Detect which cell encompasses the target text, then output its [x, y] center coordinate. 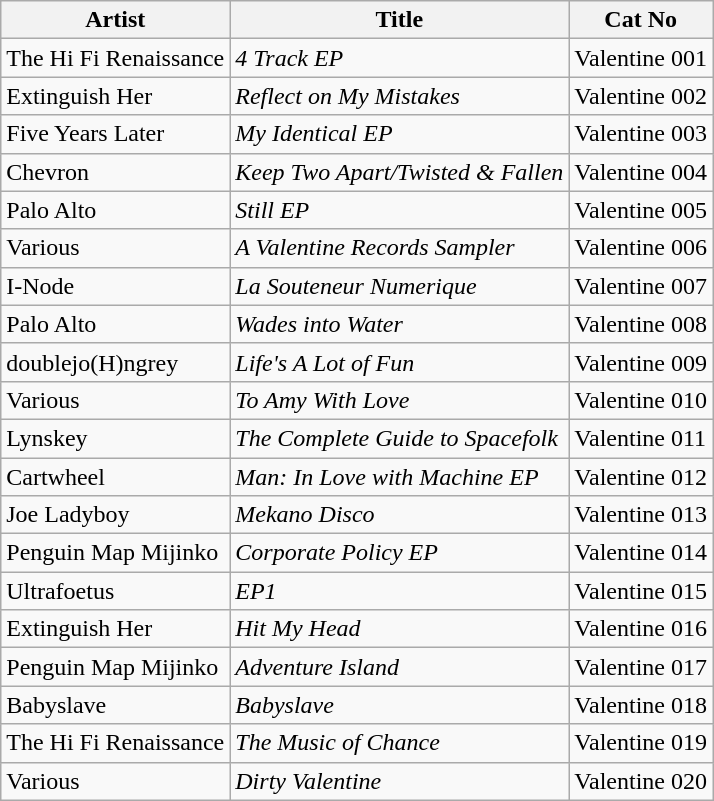
Valentine 010 [641, 400]
Hit My Head [400, 629]
Cartwheel [116, 477]
To Amy With Love [400, 400]
Valentine 009 [641, 362]
Wades into Water [400, 324]
Corporate Policy EP [400, 553]
The Music of Chance [400, 743]
Still EP [400, 210]
Man: In Love with Machine EP [400, 477]
Valentine 013 [641, 515]
Valentine 005 [641, 210]
Joe Ladyboy [116, 515]
Valentine 012 [641, 477]
Title [400, 20]
Valentine 018 [641, 705]
Mekano Disco [400, 515]
Adventure Island [400, 667]
Five Years Later [116, 134]
La Souteneur Numerique [400, 286]
I-Node [116, 286]
Artist [116, 20]
Valentine 004 [641, 172]
Chevron [116, 172]
Valentine 015 [641, 591]
Valentine 006 [641, 248]
Lynskey [116, 438]
Valentine 003 [641, 134]
The Complete Guide to Spacefolk [400, 438]
Life's A Lot of Fun [400, 362]
Valentine 008 [641, 324]
Valentine 002 [641, 96]
4 Track EP [400, 58]
Valentine 016 [641, 629]
Valentine 017 [641, 667]
Valentine 014 [641, 553]
My Identical EP [400, 134]
Valentine 011 [641, 438]
Dirty Valentine [400, 781]
doublejo(H)ngrey [116, 362]
Cat No [641, 20]
Valentine 020 [641, 781]
Reflect on My Mistakes [400, 96]
Valentine 007 [641, 286]
Keep Two Apart/Twisted & Fallen [400, 172]
A Valentine Records Sampler [400, 248]
Valentine 019 [641, 743]
Ultrafoetus [116, 591]
EP1 [400, 591]
Valentine 001 [641, 58]
